Return (x, y) of the center of cell containing provided text 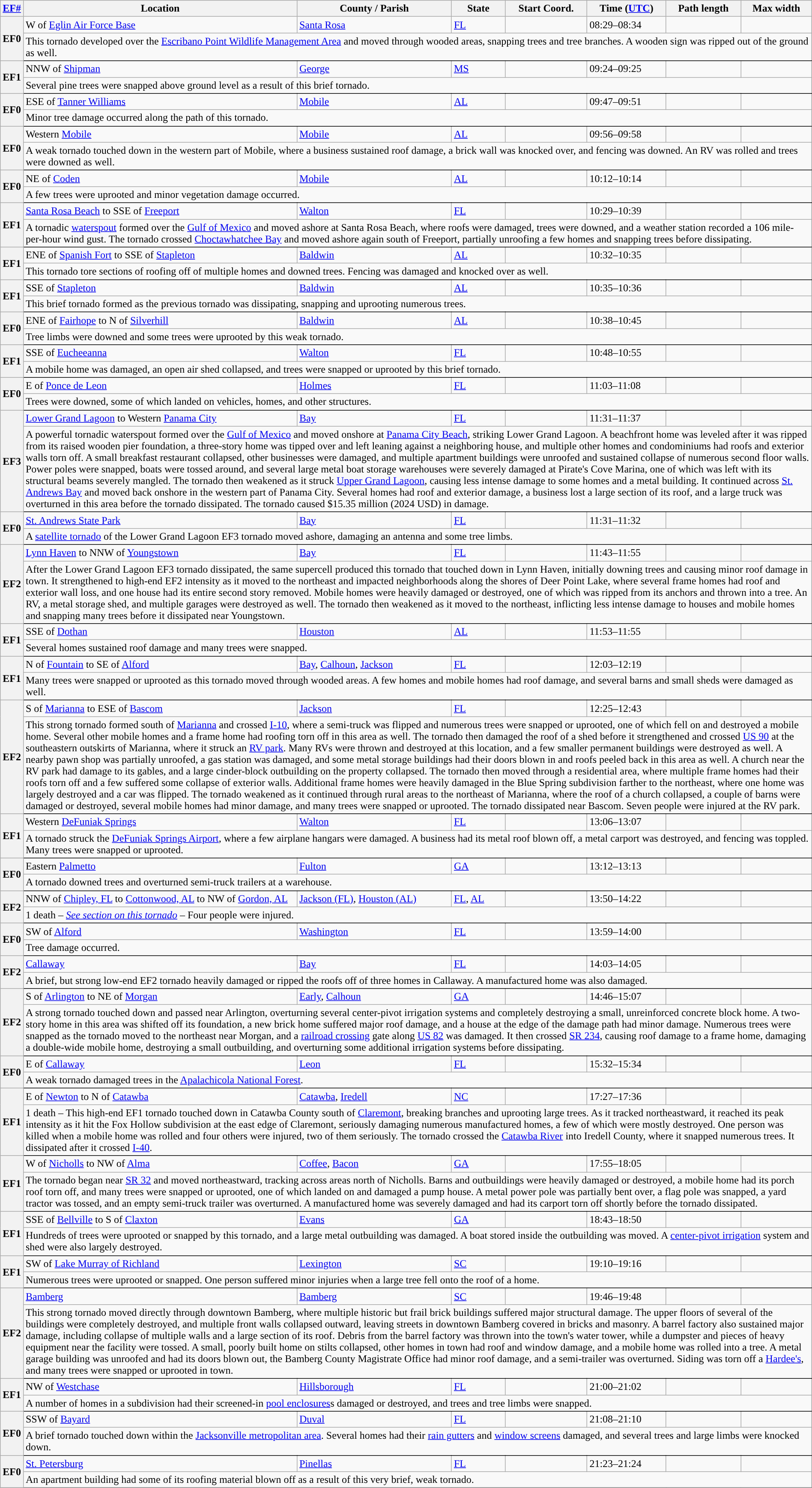
Lexington (374, 1264)
George (374, 69)
14:03–14:05 (627, 964)
09:56–09:58 (627, 134)
19:10–19:16 (627, 1264)
13:50–14:22 (627, 899)
Washington (374, 931)
W of Eglin Air Force Base (160, 25)
S of Marianna to ESE of Bascom (160, 708)
13:59–14:00 (627, 931)
19:46–19:48 (627, 1296)
Path length (703, 9)
E of Ponce de Leon (160, 385)
ESE of Tanner Williams (160, 102)
E of Callaway (160, 1064)
SSW of Bayard (160, 1419)
County / Parish (374, 9)
FL, AL (478, 899)
Tree damage occurred. (417, 947)
13:06–13:07 (627, 822)
10:35–10:36 (627, 288)
Houston (374, 632)
10:32–10:35 (627, 255)
09:24–09:25 (627, 69)
Tree limbs were downed and some trees were uprooted by this weak tornado. (417, 337)
Minor tree damage occurred along the path of this tornado. (417, 118)
A mobile home was damaged, an open air shed collapsed, and trees were snapped or uprooted by this brief tornado. (417, 369)
11:53–11:55 (627, 632)
1 death – See section on this tornado – Four people were injured. (417, 915)
S of Arlington to NE of Morgan (160, 997)
12:03–12:19 (627, 664)
Early, Calhoun (374, 997)
SSE of Dothan (160, 632)
Western DeFuniak Springs (160, 822)
W of Nicholls to NW of Alma (160, 1164)
21:00–21:02 (627, 1386)
10:12–10:14 (627, 178)
15:32–15:34 (627, 1064)
NNW of Chipley, FL to Cottonwood, AL to NW of Gordon, AL (160, 899)
Santa Rosa Beach to SSE of Freeport (160, 211)
SSE of Bellville to S of Claxton (160, 1219)
A few trees were uprooted and minor vegetation damage occurred. (417, 194)
A tornado downed trees and overturned semi-truck trailers at a warehouse. (417, 882)
Evans (374, 1219)
Lower Grand Lagoon to Western Panama City (160, 418)
17:27–17:36 (627, 1097)
ENE of Spanish Fort to SSE of Stapleton (160, 255)
11:31–11:37 (627, 418)
08:29–08:34 (627, 25)
SSE of Stapleton (160, 288)
Bay, Calhoun, Jackson (374, 664)
Several homes sustained roof damage and many trees were snapped. (417, 648)
11:03–11:08 (627, 385)
Coffee, Bacon (374, 1164)
MS (478, 69)
Several pine trees were snapped above ground level as a result of this brief tornado. (417, 85)
State (478, 9)
Lynn Haven to NNW of Youngstown (160, 553)
ENE of Fairhope to N of Silverhill (160, 320)
Fulton (374, 866)
Santa Rosa (374, 25)
A satellite tornado of the Lower Grand Lagoon EF3 tornado moved ashore, damaging an antenna and some tree limbs. (417, 536)
St. Andrews State Park (160, 520)
Eastern Palmetto (160, 866)
SW of Alford (160, 931)
Pinellas (374, 1464)
10:29–10:39 (627, 211)
18:43–18:50 (627, 1219)
Western Mobile (160, 134)
St. Petersburg (160, 1464)
This brief tornado formed as the previous tornado was dissipating, snapping and uprooting numerous trees. (417, 304)
Leon (374, 1064)
This tornado tore sections of roofing off of multiple homes and downed trees. Fencing was damaged and knocked over as well. (417, 272)
NW of Westchase (160, 1386)
14:46–15:07 (627, 997)
11:43–11:55 (627, 553)
A weak tornado damaged trees in the Apalachicola National Forest. (417, 1080)
N of Fountain to SE of Alford (160, 664)
10:48–10:55 (627, 353)
Location (160, 9)
13:12–13:13 (627, 866)
NNW of Shipman (160, 69)
Time (UTC) (627, 9)
21:08–21:10 (627, 1419)
Jackson (FL), Houston (AL) (374, 899)
Start Coord. (546, 9)
Callaway (160, 964)
EF3 (12, 461)
SSE of Eucheeanna (160, 353)
17:55–18:05 (627, 1164)
10:38–10:45 (627, 320)
E of Newton to N of Catawba (160, 1097)
Max width (776, 9)
Holmes (374, 385)
A number of homes in a subdivision had their screened-in pool enclosuress damaged or destroyed, and trees and tree limbs were snapped. (417, 1403)
Trees were downed, some of which landed on vehicles, homes, and other structures. (417, 402)
Catawba, Iredell (374, 1097)
NE of Coden (160, 178)
EF# (12, 9)
NC (478, 1097)
An apartment building had some of its roofing material blown off as a result of this very brief, weak tornado. (417, 1480)
A brief, but strong low-end EF2 tornado heavily damaged or ripped the roofs off of three homes in Callaway. A manufactured home was also damaged. (417, 980)
09:47–09:51 (627, 102)
Duval (374, 1419)
Hillsborough (374, 1386)
12:25–12:43 (627, 708)
11:31–11:32 (627, 520)
Numerous trees were uprooted or snapped. One person suffered minor injuries when a large tree fell onto the roof of a home. (417, 1280)
21:23–21:24 (627, 1464)
Jackson (374, 708)
SW of Lake Murray of Richland (160, 1264)
